Locate the cell with the specified text and output its [X, Y] center coordinate. 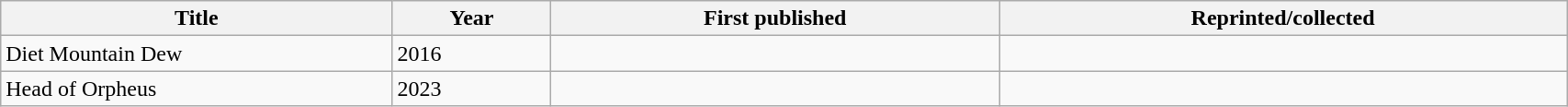
Year [472, 18]
2023 [472, 89]
Title [197, 18]
Diet Mountain Dew [197, 53]
Head of Orpheus [197, 89]
First published [775, 18]
2016 [472, 53]
Reprinted/collected [1283, 18]
